From the cell containing the given text, extract its center point as [x, y] coordinate. 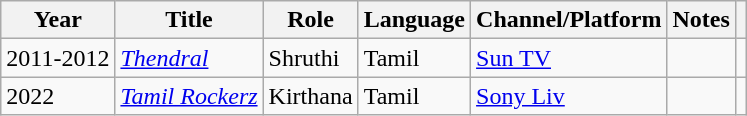
Year [58, 20]
Language [414, 20]
Sun TV [569, 58]
Role [310, 20]
Tamil Rockerz [189, 96]
Sony Liv [569, 96]
2022 [58, 96]
2011-2012 [58, 58]
Notes [701, 20]
Kirthana [310, 96]
Shruthi [310, 58]
Thendral [189, 58]
Channel/Platform [569, 20]
Title [189, 20]
